Detect which cell encompasses the target text, then output its [X, Y] center coordinate. 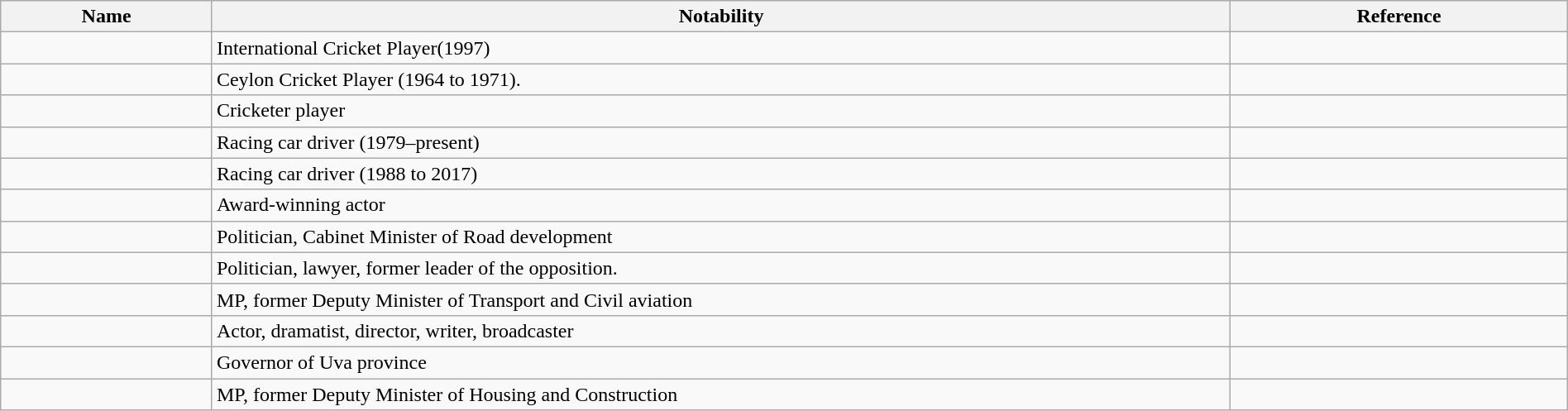
Reference [1399, 17]
Politician, lawyer, former leader of the opposition. [721, 268]
Ceylon Cricket Player (1964 to 1971). [721, 79]
International Cricket Player(1997) [721, 48]
Politician, Cabinet Minister of Road development [721, 237]
Cricketer player [721, 111]
MP, former Deputy Minister of Housing and Construction [721, 394]
Racing car driver (1988 to 2017) [721, 174]
Award-winning actor [721, 205]
MP, former Deputy Minister of Transport and Civil aviation [721, 299]
Notability [721, 17]
Actor, dramatist, director, writer, broadcaster [721, 331]
Racing car driver (1979–present) [721, 142]
Governor of Uva province [721, 362]
Name [107, 17]
